Pinpoint the cell where the given text exists, returning its (x, y) midpoint coordinate. 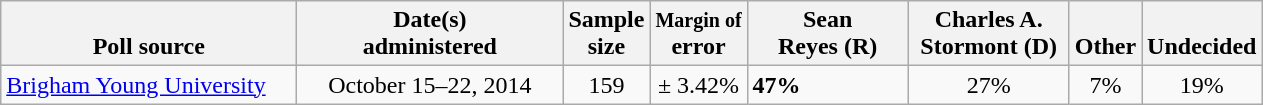
Undecided (1202, 34)
Other (1105, 34)
19% (1202, 85)
SeanReyes (R) (828, 34)
Poll source (149, 34)
Brigham Young University (149, 85)
October 15–22, 2014 (430, 85)
7% (1105, 85)
Charles A.Stormont (D) (988, 34)
Samplesize (606, 34)
Date(s)administered (430, 34)
159 (606, 85)
± 3.42% (698, 85)
27% (988, 85)
Margin oferror (698, 34)
47% (828, 85)
